Scan for the cell matching the given text and deliver its [X, Y] coordinate at center. 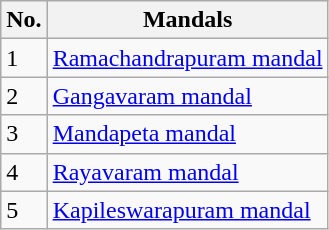
3 [24, 134]
4 [24, 172]
Kapileswarapuram mandal [188, 210]
Mandals [188, 20]
Rayavaram mandal [188, 172]
2 [24, 96]
Mandapeta mandal [188, 134]
5 [24, 210]
Gangavaram mandal [188, 96]
1 [24, 58]
Ramachandrapuram mandal [188, 58]
No. [24, 20]
